Find where the given text appears and provide that cell's center as [X, Y] coordinate. 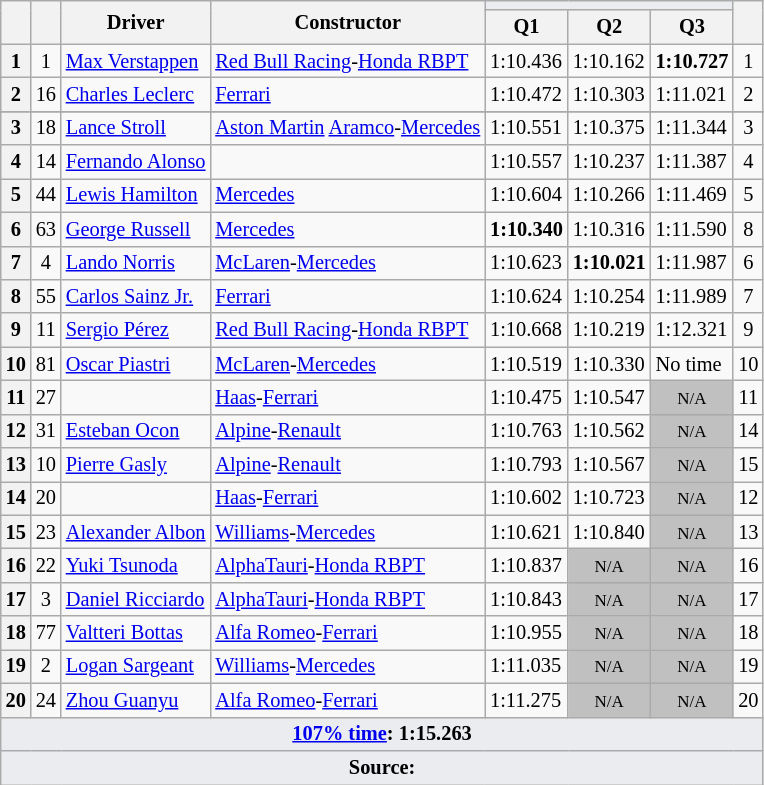
Alexander Albon [136, 532]
1:10.330 [610, 364]
Oscar Piastri [136, 364]
22 [46, 565]
1:10.562 [610, 431]
24 [46, 700]
Logan Sargeant [136, 666]
Q3 [692, 27]
Q2 [610, 27]
Daniel Ricciardo [136, 599]
1:10.668 [526, 330]
1:10.340 [526, 229]
1:11.344 [692, 128]
1:10.219 [610, 330]
1:10.557 [526, 162]
44 [46, 195]
1:10.567 [610, 465]
Constructor [348, 22]
Yuki Tsunoda [136, 565]
Charles Leclerc [136, 94]
No time [692, 364]
Max Verstappen [136, 61]
1:10.254 [610, 296]
1:10.602 [526, 498]
1:10.475 [526, 397]
1:11.035 [526, 666]
1:10.623 [526, 263]
Lance Stroll [136, 128]
1:11.989 [692, 296]
77 [46, 633]
63 [46, 229]
1:12.321 [692, 330]
1:10.793 [526, 465]
1:10.375 [610, 128]
1:10.551 [526, 128]
Lando Norris [136, 263]
1:11.469 [692, 195]
1:11.275 [526, 700]
1:10.316 [610, 229]
Pierre Gasly [136, 465]
1:10.727 [692, 61]
1:10.837 [526, 565]
Source: [382, 767]
1:10.621 [526, 532]
107% time: 1:15.263 [382, 734]
George Russell [136, 229]
1:10.472 [526, 94]
1:10.547 [610, 397]
1:10.723 [610, 498]
27 [46, 397]
1:11.590 [692, 229]
Valtteri Bottas [136, 633]
23 [46, 532]
1:10.021 [610, 263]
1:10.266 [610, 195]
1:10.843 [526, 599]
Fernando Alonso [136, 162]
1:10.303 [610, 94]
1:10.436 [526, 61]
Driver [136, 22]
Esteban Ocon [136, 431]
1:10.763 [526, 431]
Q1 [526, 27]
1:11.021 [692, 94]
Zhou Guanyu [136, 700]
1:10.237 [610, 162]
Lewis Hamilton [136, 195]
1:10.955 [526, 633]
1:11.387 [692, 162]
1:10.840 [610, 532]
55 [46, 296]
1:10.624 [526, 296]
81 [46, 364]
Carlos Sainz Jr. [136, 296]
1:10.162 [610, 61]
1:10.604 [526, 195]
31 [46, 431]
1:10.519 [526, 364]
Sergio Pérez [136, 330]
1:11.987 [692, 263]
Aston Martin Aramco-Mercedes [348, 128]
